From the cell containing the given text, extract its center point as [x, y] coordinate. 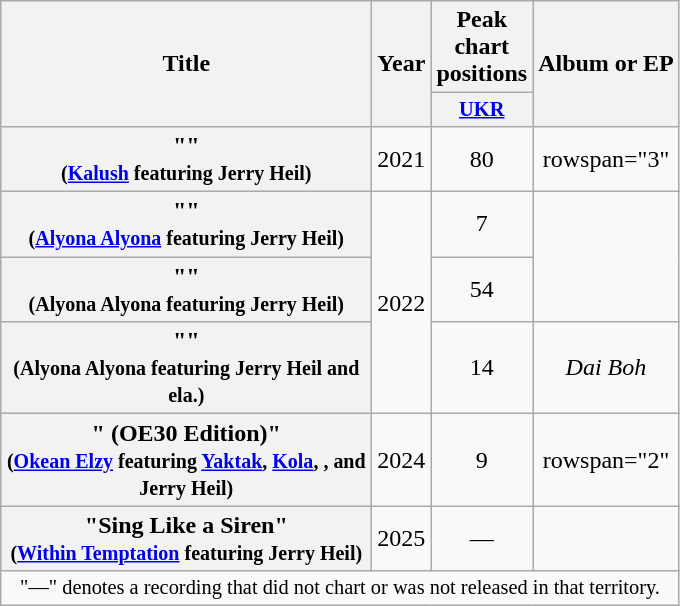
""(Alyona Alyona featuring Jerry Heil and ela.) [186, 368]
2022 [402, 303]
80 [482, 158]
rowspan="2" [606, 460]
2025 [402, 538]
rowspan="3" [606, 158]
""(Kalush featuring Jerry Heil) [186, 158]
2024 [402, 460]
UKR [482, 110]
Album or EP [606, 64]
2021 [402, 158]
Dai Boh [606, 368]
Title [186, 64]
54 [482, 290]
" (OE30 Edition)"(Okean Elzy featuring Yaktak, Kola, , and Jerry Heil) [186, 460]
7 [482, 224]
"Sing Like a Siren"(Within Temptation featuring Jerry Heil) [186, 538]
Year [402, 64]
Peak chart positions [482, 47]
"—" denotes a recording that did not chart or was not released in that territory. [340, 588]
— [482, 538]
9 [482, 460]
14 [482, 368]
